Identify which cell holds the provided text, then report its (X, Y) central coordinate. 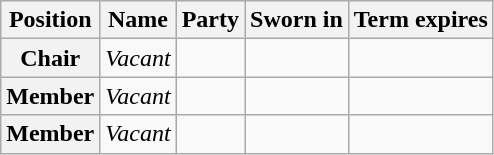
Sworn in (297, 20)
Name (138, 20)
Term expires (420, 20)
Party (210, 20)
Chair (50, 58)
Position (50, 20)
